Locate the cell with the specified text and output its (x, y) center coordinate. 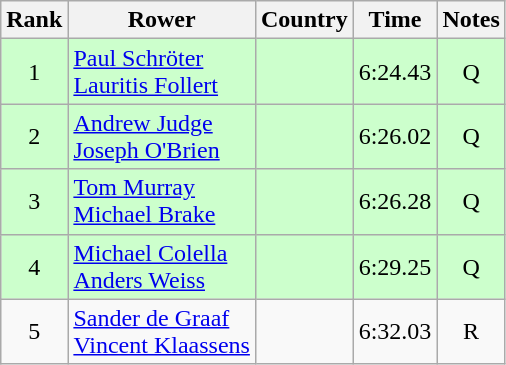
Paul SchröterLauritis Follert (162, 72)
3 (34, 202)
Sander de GraafVincent Klaassens (162, 332)
2 (34, 136)
6:26.02 (395, 136)
R (471, 332)
Tom MurrayMichael Brake (162, 202)
Rank (34, 20)
1 (34, 72)
Notes (471, 20)
6:32.03 (395, 332)
Rower (162, 20)
6:24.43 (395, 72)
4 (34, 266)
Time (395, 20)
Michael ColellaAnders Weiss (162, 266)
5 (34, 332)
6:29.25 (395, 266)
6:26.28 (395, 202)
Country (304, 20)
Andrew JudgeJoseph O'Brien (162, 136)
